Capture the cell that displays the provided text and extract its (x, y) central coordinate. 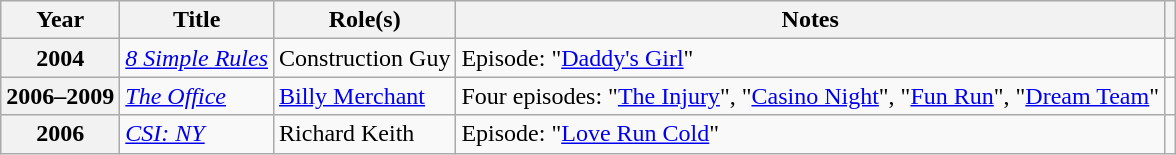
Construction Guy (365, 58)
The Office (197, 96)
Notes (810, 20)
8 Simple Rules (197, 58)
Title (197, 20)
CSI: NY (197, 134)
Richard Keith (365, 134)
2004 (60, 58)
Role(s) (365, 20)
Billy Merchant (365, 96)
Year (60, 20)
2006 (60, 134)
Four episodes: "The Injury", "Casino Night", "Fun Run", "Dream Team" (810, 96)
2006–2009 (60, 96)
Episode: "Love Run Cold" (810, 134)
Episode: "Daddy's Girl" (810, 58)
